Locate the cell with the specified text and output its (x, y) center coordinate. 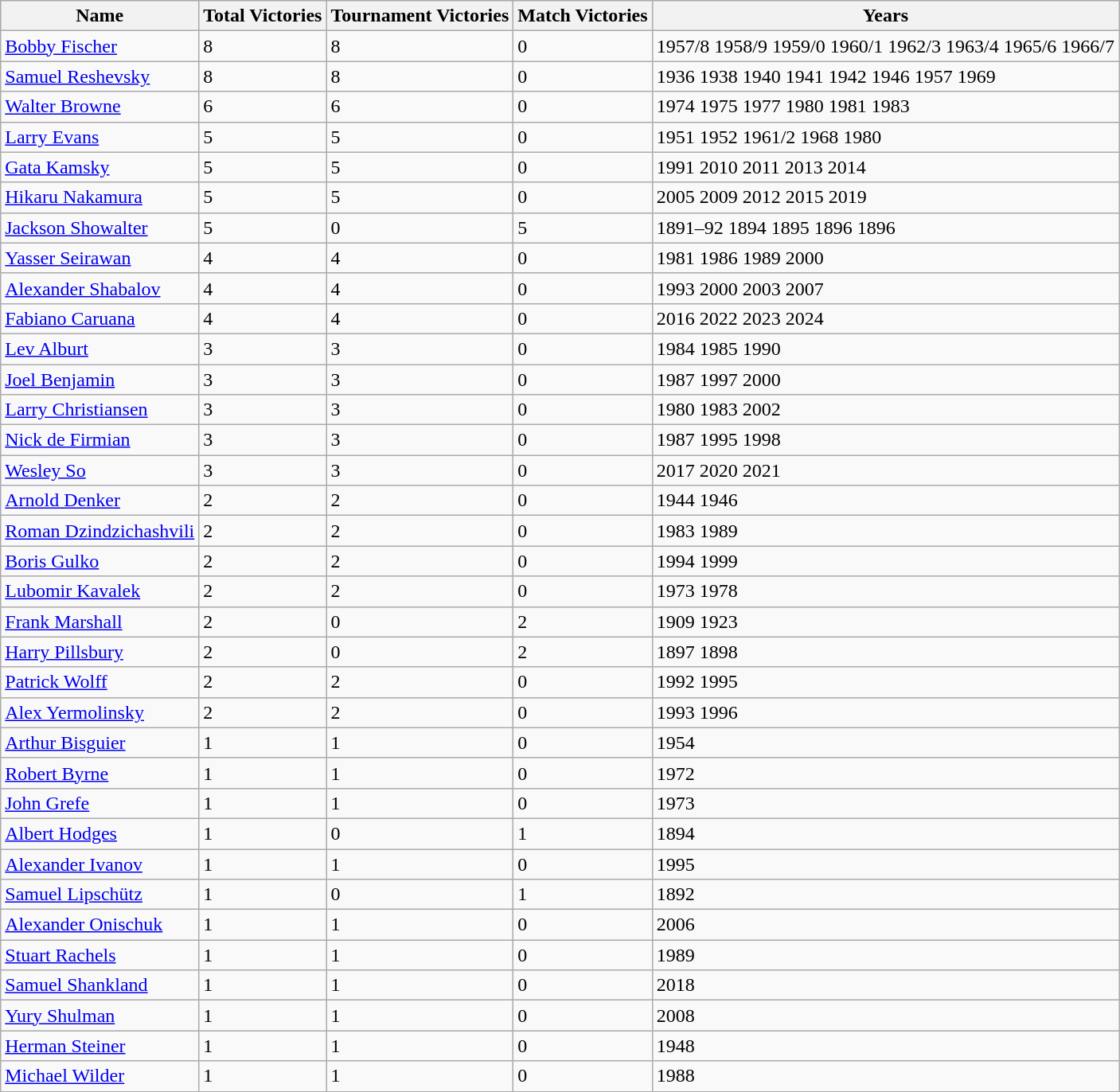
Bobby Fischer (100, 46)
Jackson Showalter (100, 228)
1936 1938 1940 1941 1942 1946 1957 1969 (885, 76)
1980 1983 2002 (885, 410)
Alex Yermolinsky (100, 712)
1897 1898 (885, 652)
Arthur Bisguier (100, 743)
Stuart Rachels (100, 955)
Total Victories (263, 16)
2006 (885, 925)
1994 1999 (885, 561)
Walter Browne (100, 107)
Patrick Wolff (100, 682)
1974 1975 1977 1980 1981 1983 (885, 107)
Samuel Shankland (100, 985)
Fabiano Caruana (100, 318)
Arnold Denker (100, 501)
1983 1989 (885, 531)
2018 (885, 985)
Nick de Firmian (100, 440)
Samuel Lipschütz (100, 895)
1909 1923 (885, 622)
Alexander Onischuk (100, 925)
1987 1997 2000 (885, 380)
Michael Wilder (100, 1076)
Lubomir Kavalek (100, 591)
1993 1996 (885, 712)
Roman Dzindzichashvili (100, 531)
1951 1952 1961/2 1968 1980 (885, 137)
1989 (885, 955)
1981 1986 1989 2000 (885, 258)
1973 (885, 803)
Harry Pillsbury (100, 652)
1992 1995 (885, 682)
Lev Alburt (100, 349)
Yasser Seirawan (100, 258)
Larry Christiansen (100, 410)
John Grefe (100, 803)
Frank Marshall (100, 622)
Herman Steiner (100, 1046)
Larry Evans (100, 137)
1957/8 1958/9 1959/0 1960/1 1962/3 1963/4 1965/6 1966/7 (885, 46)
1988 (885, 1076)
1973 1978 (885, 591)
1892 (885, 895)
Wesley So (100, 470)
1894 (885, 833)
Name (100, 16)
1972 (885, 773)
1995 (885, 864)
1984 1985 1990 (885, 349)
Hikaru Nakamura (100, 197)
2016 2022 2023 2024 (885, 318)
1948 (885, 1046)
Tournament Victories (420, 16)
Joel Benjamin (100, 380)
1891–92 1894 1895 1896 1896 (885, 228)
Years (885, 16)
Boris Gulko (100, 561)
1944 1946 (885, 501)
1987 1995 1998 (885, 440)
Robert Byrne (100, 773)
Alexander Ivanov (100, 864)
Yury Shulman (100, 1016)
Match Victories (583, 16)
Samuel Reshevsky (100, 76)
1993 2000 2003 2007 (885, 288)
Gata Kamsky (100, 167)
Albert Hodges (100, 833)
2005 2009 2012 2015 2019 (885, 197)
1954 (885, 743)
Alexander Shabalov (100, 288)
2008 (885, 1016)
2017 2020 2021 (885, 470)
1991 2010 2011 2013 2014 (885, 167)
